Pinpoint the cell where the given text exists, returning its (x, y) midpoint coordinate. 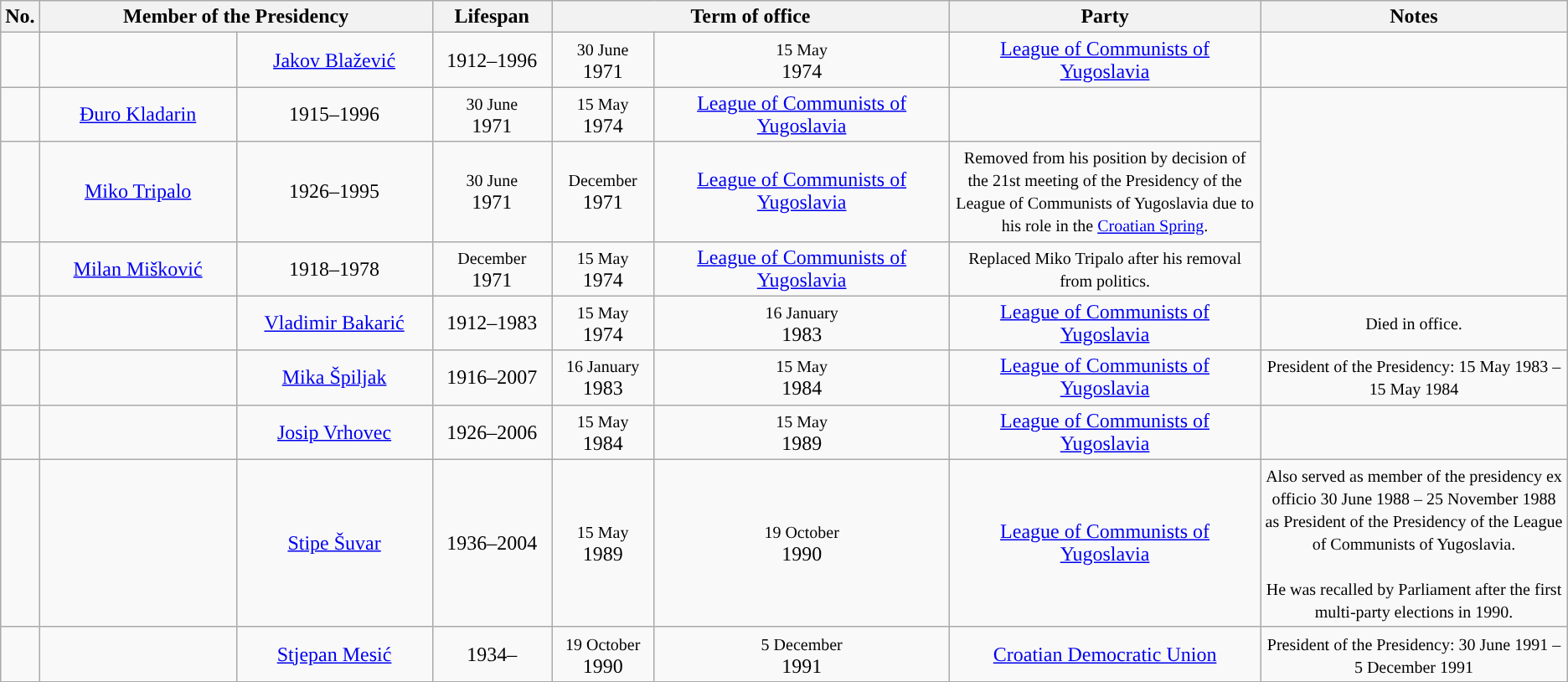
Party (1106, 17)
President of the Presidency: 15 May 1983 – 15 May 1984 (1414, 377)
Lifespan (492, 17)
5 December1991 (802, 654)
Josip Vrhovec (334, 432)
Replaced Miko Tripalo after his removal from politics. (1106, 268)
Stjepan Mesić (334, 654)
Đuro Kladarin (137, 114)
Died in office. (1414, 323)
1912–1983 (492, 323)
No. (20, 17)
1915–1996 (334, 114)
Notes (1414, 17)
1916–2007 (492, 377)
President of the Presidency: 30 June 1991 – 5 December 1991 (1414, 654)
1926–1995 (334, 191)
Jakov Blažević (334, 60)
Miko Tripalo (137, 191)
1912–1996 (492, 60)
1934– (492, 654)
Term of office (750, 17)
Croatian Democratic Union (1106, 654)
Milan Mišković (137, 268)
1926–2006 (492, 432)
Member of the Presidency (236, 17)
Stipe Šuvar (334, 543)
Vladimir Bakarić (334, 323)
Mika Špiljak (334, 377)
1936–2004 (492, 543)
1918–1978 (334, 268)
